Identify which cell holds the provided text, then report its (X, Y) central coordinate. 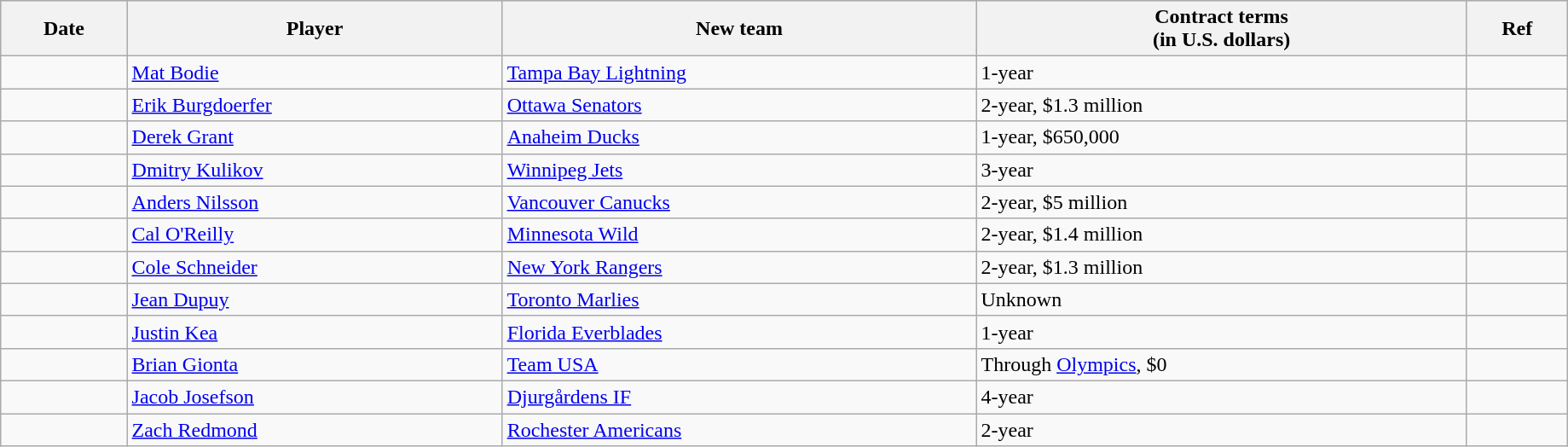
Unknown (1221, 299)
4-year (1221, 397)
2-year (1221, 429)
Toronto Marlies (739, 299)
Cole Schneider (315, 267)
New York Rangers (739, 267)
Dmitry Kulikov (315, 170)
3-year (1221, 170)
New team (739, 29)
Mat Bodie (315, 73)
Derek Grant (315, 137)
Jean Dupuy (315, 299)
1-year, $650,000 (1221, 137)
Through Olympics, $0 (1221, 364)
2-year, $1.4 million (1221, 235)
Contract terms(in U.S. dollars) (1221, 29)
Ottawa Senators (739, 105)
Rochester Americans (739, 429)
Florida Everblades (739, 332)
Justin Kea (315, 332)
Date (64, 29)
Djurgårdens IF (739, 397)
Minnesota Wild (739, 235)
Player (315, 29)
Jacob Josefson (315, 397)
Team USA (739, 364)
Cal O'Reilly (315, 235)
Erik Burgdoerfer (315, 105)
Vancouver Canucks (739, 202)
2-year, $5 million (1221, 202)
Anaheim Ducks (739, 137)
Zach Redmond (315, 429)
Brian Gionta (315, 364)
Winnipeg Jets (739, 170)
Tampa Bay Lightning (739, 73)
Ref (1517, 29)
Anders Nilsson (315, 202)
